Search for the cell housing the specified text and yield its [X, Y] center coordinate. 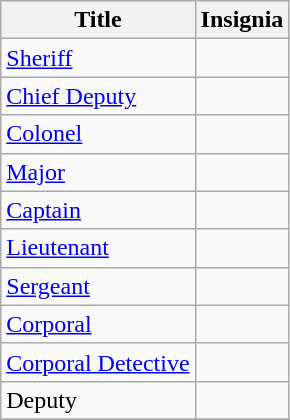
Title [98, 20]
Sheriff [98, 58]
Lieutenant [98, 248]
Corporal Detective [98, 362]
Sergeant [98, 286]
Colonel [98, 134]
Chief Deputy [98, 96]
Captain [98, 210]
Insignia [242, 20]
Corporal [98, 324]
Major [98, 172]
Deputy [98, 400]
